Identify which cell holds the provided text, then report its (X, Y) central coordinate. 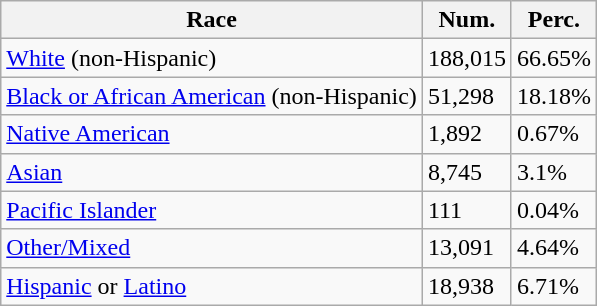
1,892 (466, 134)
4.64% (554, 248)
Race (212, 20)
Native American (212, 134)
White (non-Hispanic) (212, 58)
Asian (212, 172)
6.71% (554, 286)
Perc. (554, 20)
Pacific Islander (212, 210)
51,298 (466, 96)
Other/Mixed (212, 248)
0.04% (554, 210)
111 (466, 210)
18,938 (466, 286)
8,745 (466, 172)
Hispanic or Latino (212, 286)
Black or African American (non-Hispanic) (212, 96)
0.67% (554, 134)
3.1% (554, 172)
188,015 (466, 58)
Num. (466, 20)
18.18% (554, 96)
13,091 (466, 248)
66.65% (554, 58)
